Find where the given text appears and provide that cell's center as (X, Y) coordinate. 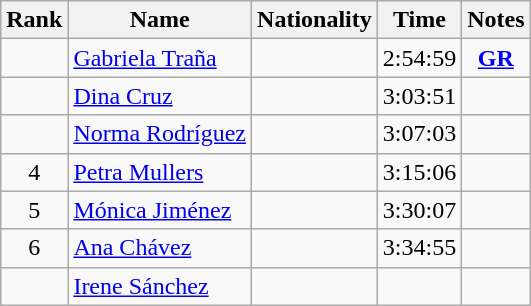
Petra Mullers (160, 172)
Time (419, 20)
Gabriela Traña (160, 58)
6 (34, 248)
5 (34, 210)
2:54:59 (419, 58)
Name (160, 20)
3:15:06 (419, 172)
3:07:03 (419, 134)
3:30:07 (419, 210)
Nationality (315, 20)
4 (34, 172)
Mónica Jiménez (160, 210)
Dina Cruz (160, 96)
Ana Chávez (160, 248)
3:03:51 (419, 96)
Norma Rodríguez (160, 134)
Notes (496, 20)
Rank (34, 20)
Irene Sánchez (160, 286)
3:34:55 (419, 248)
GR (496, 58)
